Pinpoint the cell where the given text exists, returning its (X, Y) midpoint coordinate. 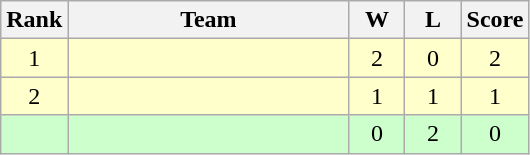
L (433, 20)
Team (208, 20)
Rank (34, 20)
Score (495, 20)
W (377, 20)
